Search for the cell housing the specified text and yield its [X, Y] center coordinate. 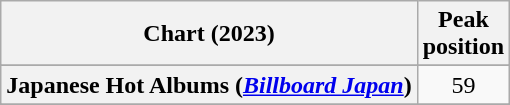
Chart (2023) [209, 34]
59 [463, 85]
Peak position [463, 34]
Japanese Hot Albums (Billboard Japan) [209, 85]
